For the text-containing cell, return its midpoint in (X, Y) coordinate format. 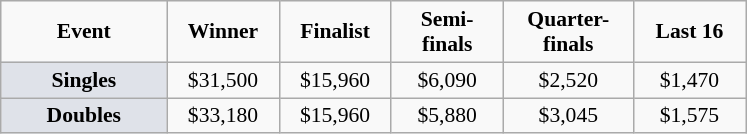
Last 16 (689, 32)
$31,500 (223, 80)
$3,045 (568, 116)
Event (84, 32)
$1,470 (689, 80)
Winner (223, 32)
Semi-finals (447, 32)
Singles (84, 80)
$6,090 (447, 80)
$1,575 (689, 116)
$33,180 (223, 116)
$2,520 (568, 80)
Finalist (335, 32)
Quarter-finals (568, 32)
Doubles (84, 116)
$5,880 (447, 116)
